Detect which cell encompasses the target text, then output its [X, Y] center coordinate. 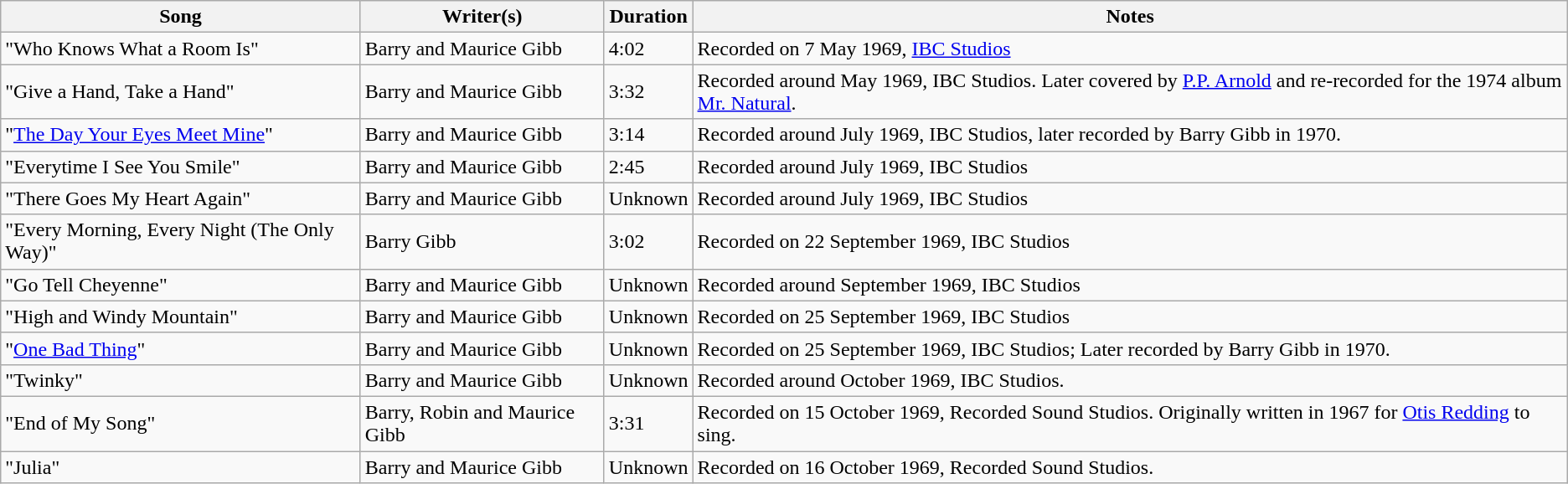
"Who Knows What a Room Is" [181, 49]
Recorded on 16 October 1969, Recorded Sound Studios. [1130, 466]
"Every Morning, Every Night (The Only Way)" [181, 241]
Recorded around May 1969, IBC Studios. Later covered by P.P. Arnold and re-recorded for the 1974 album Mr. Natural. [1130, 92]
"Go Tell Cheyenne" [181, 285]
"High and Windy Mountain" [181, 317]
Recorded on 25 September 1969, IBC Studios; Later recorded by Barry Gibb in 1970. [1130, 348]
Recorded around October 1969, IBC Studios. [1130, 380]
3:14 [648, 135]
"Give a Hand, Take a Hand" [181, 92]
Duration [648, 17]
Barry, Robin and Maurice Gibb [482, 424]
Recorded on 22 September 1969, IBC Studios [1130, 241]
Recorded on 7 May 1969, IBC Studios [1130, 49]
"Twinky" [181, 380]
Recorded on 25 September 1969, IBC Studios [1130, 317]
Song [181, 17]
Recorded around July 1969, IBC Studios, later recorded by Barry Gibb in 1970. [1130, 135]
Notes [1130, 17]
"Julia" [181, 466]
3:32 [648, 92]
2:45 [648, 167]
Barry Gibb [482, 241]
Writer(s) [482, 17]
Recorded around September 1969, IBC Studios [1130, 285]
"The Day Your Eyes Meet Mine" [181, 135]
3:02 [648, 241]
"One Bad Thing" [181, 348]
"There Goes My Heart Again" [181, 198]
Recorded on 15 October 1969, Recorded Sound Studios. Originally written in 1967 for Otis Redding to sing. [1130, 424]
4:02 [648, 49]
"End of My Song" [181, 424]
"Everytime I See You Smile" [181, 167]
3:31 [648, 424]
